Output the [X, Y] coordinate of the center of the cell containing the given text.  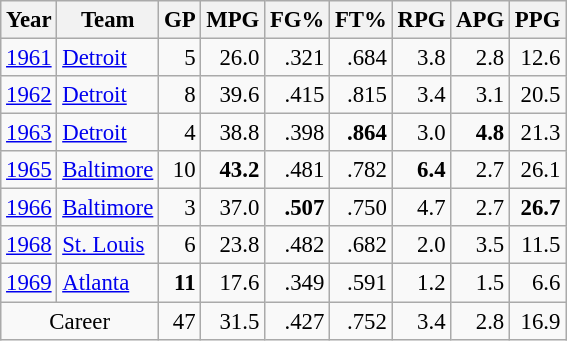
26.0 [233, 58]
37.0 [233, 208]
3.0 [422, 133]
.752 [362, 321]
.682 [362, 245]
St. Louis [108, 245]
Team [108, 20]
6 [180, 245]
3.8 [422, 58]
11 [180, 283]
3 [180, 208]
RPG [422, 20]
3.1 [480, 95]
8 [180, 95]
26.7 [538, 208]
1965 [29, 170]
.684 [362, 58]
1.2 [422, 283]
1966 [29, 208]
21.3 [538, 133]
.349 [298, 283]
1969 [29, 283]
4.7 [422, 208]
MPG [233, 20]
FT% [362, 20]
31.5 [233, 321]
6.4 [422, 170]
3.5 [480, 245]
12.6 [538, 58]
.591 [362, 283]
FG% [298, 20]
4.8 [480, 133]
.864 [362, 133]
11.5 [538, 245]
2.0 [422, 245]
1962 [29, 95]
39.6 [233, 95]
1968 [29, 245]
10 [180, 170]
23.8 [233, 245]
Career [80, 321]
.750 [362, 208]
.481 [298, 170]
Atlanta [108, 283]
.815 [362, 95]
.782 [362, 170]
GP [180, 20]
PPG [538, 20]
17.6 [233, 283]
26.1 [538, 170]
1963 [29, 133]
16.9 [538, 321]
.321 [298, 58]
.415 [298, 95]
1961 [29, 58]
38.8 [233, 133]
20.5 [538, 95]
.482 [298, 245]
1.5 [480, 283]
.507 [298, 208]
.398 [298, 133]
47 [180, 321]
APG [480, 20]
Year [29, 20]
.427 [298, 321]
43.2 [233, 170]
6.6 [538, 283]
5 [180, 58]
4 [180, 133]
